Determine the [X, Y] coordinate at the center of the cell enclosing the given text.  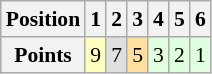
7 [116, 55]
9 [96, 55]
6 [200, 19]
Points [43, 55]
Position [43, 19]
4 [158, 19]
